Capture the cell that displays the provided text and extract its (X, Y) central coordinate. 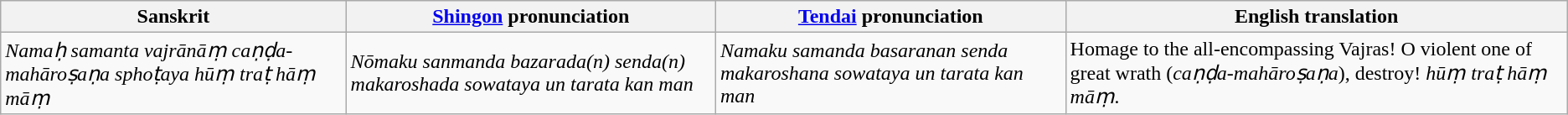
Homage to the all-encompassing Vajras! O violent one of great wrath (caṇḍa-mahāroṣaṇa), destroy! hūṃ traṭ hāṃ māṃ. (1317, 74)
Namaḥ samanta vajrānāṃ caṇḍa-mahāroṣaṇa sphoṭaya hūṃ traṭ hāṃ māṃ (173, 74)
Namaku samanda basaranan senda makaroshana sowataya un tarata kan man (890, 74)
English translation (1317, 17)
Tendai pronunciation (890, 17)
Shingon pronunciation (531, 17)
Nōmaku sanmanda bazarada(n) senda(n) makaroshada sowataya un tarata kan man (531, 74)
Sanskrit (173, 17)
